Pinpoint the cell where the given text exists, returning its (X, Y) midpoint coordinate. 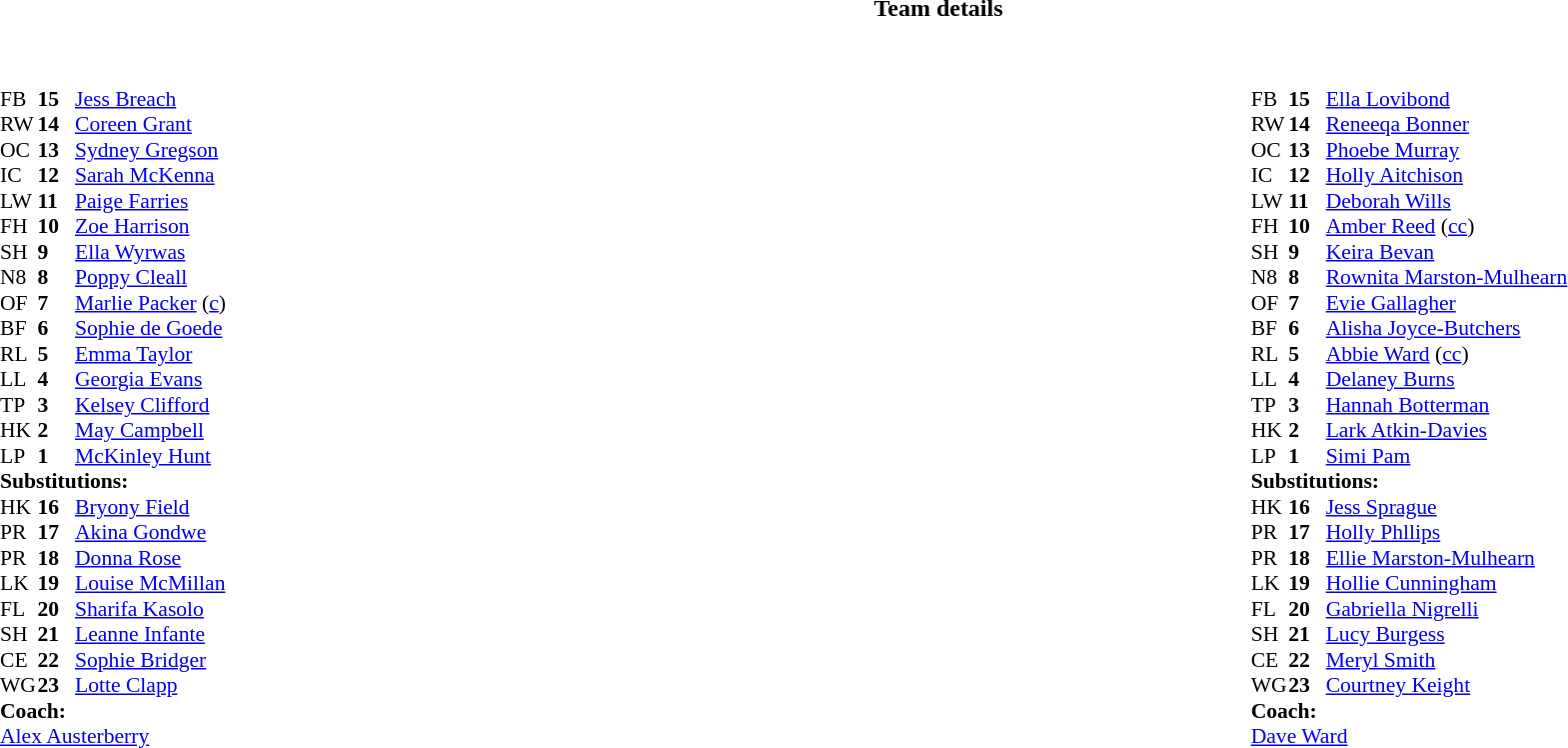
Delaney Burns (1447, 379)
Courtney Keight (1447, 685)
Sophie Bridger (150, 660)
Kelsey Clifford (150, 405)
May Campbell (150, 431)
Holly Phllips (1447, 533)
Gabriella Nigrelli (1447, 609)
Simi Pam (1447, 456)
Ellie Marston-Mulhearn (1447, 558)
Leanne Infante (150, 635)
Keira Bevan (1447, 252)
Sophie de Goede (150, 329)
Jess Breach (150, 99)
Lark Atkin-Davies (1447, 431)
Ella Wyrwas (150, 252)
Holly Aitchison (1447, 175)
Sharifa Kasolo (150, 609)
Zoe Harrison (150, 227)
Evie Gallagher (1447, 303)
Rownita Marston-Mulhearn (1447, 277)
Deborah Wills (1447, 201)
Reneeqa Bonner (1447, 125)
Sarah McKenna (150, 175)
Paige Farries (150, 201)
Poppy Cleall (150, 277)
Abbie Ward (cc) (1447, 354)
Georgia Evans (150, 379)
Jess Sprague (1447, 507)
Louise McMillan (150, 583)
Phoebe Murray (1447, 150)
Bryony Field (150, 507)
Coreen Grant (150, 125)
Hollie Cunningham (1447, 583)
Amber Reed (cc) (1447, 227)
Emma Taylor (150, 354)
Meryl Smith (1447, 660)
Lucy Burgess (1447, 635)
Hannah Botterman (1447, 405)
Sydney Gregson (150, 150)
Marlie Packer (c) (150, 303)
McKinley Hunt (150, 456)
Ella Lovibond (1447, 99)
Alisha Joyce-Butchers (1447, 329)
Donna Rose (150, 558)
Akina Gondwe (150, 533)
Lotte Clapp (150, 685)
